Return the (X, Y) coordinate for the center point of the cell that contains the specified text.  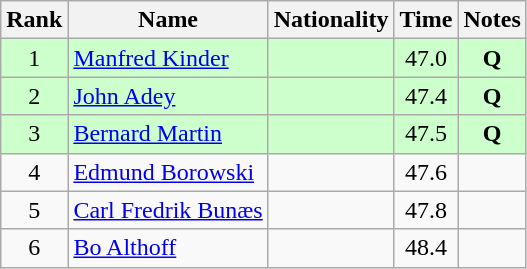
John Adey (168, 96)
4 (34, 172)
47.6 (426, 172)
Manfred Kinder (168, 58)
5 (34, 210)
2 (34, 96)
6 (34, 248)
Carl Fredrik Bunæs (168, 210)
1 (34, 58)
Notes (492, 20)
48.4 (426, 248)
47.8 (426, 210)
3 (34, 134)
47.0 (426, 58)
Rank (34, 20)
47.4 (426, 96)
Edmund Borowski (168, 172)
Bernard Martin (168, 134)
Time (426, 20)
Bo Althoff (168, 248)
Nationality (331, 20)
47.5 (426, 134)
Name (168, 20)
